Capture the cell that displays the provided text and extract its [X, Y] central coordinate. 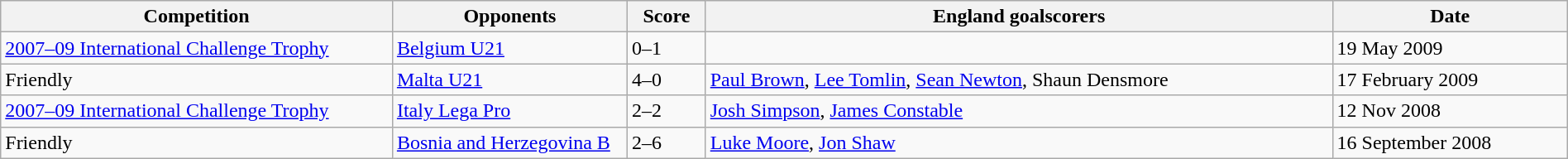
Score [667, 17]
Luke Moore, Jon Shaw [1019, 142]
Date [1450, 17]
England goalscorers [1019, 17]
0–1 [667, 48]
17 February 2009 [1450, 79]
16 September 2008 [1450, 142]
19 May 2009 [1450, 48]
Belgium U21 [509, 48]
Paul Brown, Lee Tomlin, Sean Newton, Shaun Densmore [1019, 79]
Italy Lega Pro [509, 111]
2–6 [667, 142]
12 Nov 2008 [1450, 111]
Josh Simpson, James Constable [1019, 111]
Opponents [509, 17]
Competition [197, 17]
Malta U21 [509, 79]
4–0 [667, 79]
Bosnia and Herzegovina B [509, 142]
2–2 [667, 111]
